Return [X, Y] of the center of cell containing provided text 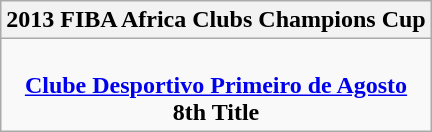
2013 FIBA Africa Clubs Champions Cup [216, 20]
Clube Desportivo Primeiro de Agosto8th Title [216, 85]
